For the text-containing cell, return its midpoint in (X, Y) coordinate format. 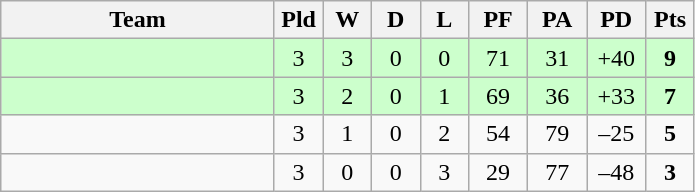
PA (558, 20)
69 (498, 96)
W (348, 20)
79 (558, 134)
77 (558, 172)
PF (498, 20)
36 (558, 96)
5 (670, 134)
29 (498, 172)
D (396, 20)
+33 (616, 96)
54 (498, 134)
PD (616, 20)
71 (498, 58)
9 (670, 58)
–48 (616, 172)
Team (138, 20)
+40 (616, 58)
–25 (616, 134)
Pld (298, 20)
Pts (670, 20)
31 (558, 58)
7 (670, 96)
L (444, 20)
